Provide the (x, y) coordinate of the cell's center where the given text is located.  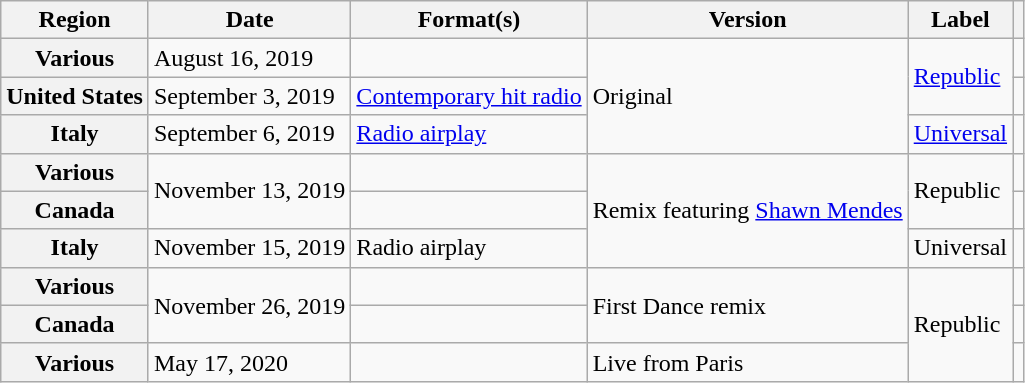
November 13, 2019 (249, 191)
Version (748, 20)
November 15, 2019 (249, 248)
August 16, 2019 (249, 58)
May 17, 2020 (249, 362)
Contemporary hit radio (469, 96)
Date (249, 20)
September 3, 2019 (249, 96)
November 26, 2019 (249, 305)
United States (75, 96)
Format(s) (469, 20)
September 6, 2019 (249, 134)
First Dance remix (748, 305)
Live from Paris (748, 362)
Label (960, 20)
Remix featuring Shawn Mendes (748, 210)
Original (748, 96)
Region (75, 20)
